Output the [x, y] coordinate of the center of the cell containing the given text.  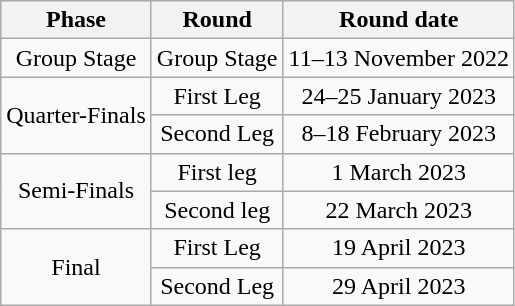
11–13 November 2022 [398, 58]
19 April 2023 [398, 248]
Round date [398, 20]
First leg [217, 172]
29 April 2023 [398, 286]
8–18 February 2023 [398, 134]
Quarter-Finals [76, 115]
Phase [76, 20]
Second leg [217, 210]
Semi-Finals [76, 191]
24–25 January 2023 [398, 96]
22 March 2023 [398, 210]
Final [76, 267]
1 March 2023 [398, 172]
Round [217, 20]
